Provide the [x, y] coordinate of the cell's center where the given text is located.  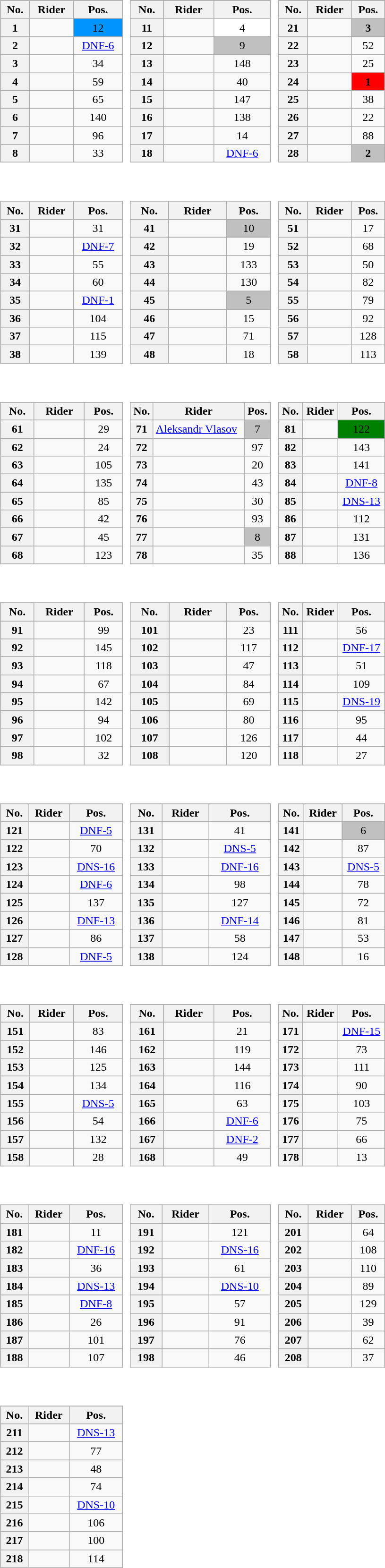
193 [145, 1268]
69 [248, 702]
109 [362, 684]
207 [293, 1340]
99 [104, 630]
163 [146, 1067]
155 [15, 1103]
205 [293, 1304]
187 [14, 1340]
152 [15, 1049]
Aleksandr Vlasov [198, 429]
No. Rider Pos. 131 41 132 DNS-5 133 DNF-16 134 98 135 127 136 DNF-14 137 58 138 124 [202, 878]
186 [14, 1322]
110 [368, 1268]
216 [14, 1523]
204 [293, 1286]
DNF-15 [362, 1031]
9 [242, 45]
119 [242, 1049]
202 [293, 1250]
DNF-17 [362, 648]
139 [98, 354]
39 [368, 1322]
211 [14, 1433]
DNS-19 [362, 702]
172 [291, 1049]
166 [146, 1121]
196 [145, 1322]
185 [14, 1304]
29 [104, 429]
161 [146, 1031]
No. Rider Pos. 161 21 162 119 163 144 164 116 165 63 166 DNF-6 167 DNF-2 168 49 [202, 1079]
197 [145, 1340]
208 [293, 1358]
129 [368, 1304]
89 [368, 1286]
195 [145, 1304]
162 [146, 1049]
176 [291, 1121]
194 [145, 1286]
59 [98, 82]
157 [15, 1139]
175 [291, 1103]
174 [291, 1085]
140 [98, 118]
181 [14, 1232]
192 [145, 1250]
156 [15, 1121]
188 [14, 1358]
167 [146, 1139]
183 [14, 1268]
40 [242, 82]
DNF-1 [98, 300]
164 [146, 1085]
DNF-2 [242, 1139]
215 [14, 1505]
212 [14, 1451]
No. Rider Pos. 41 10 42 19 43 133 44 130 45 5 46 15 47 71 48 18 [202, 276]
177 [291, 1139]
19 [248, 246]
20 [257, 465]
151 [15, 1031]
80 [248, 720]
182 [14, 1250]
214 [14, 1487]
50 [368, 264]
203 [293, 1268]
217 [14, 1541]
No. Rider Pos. 101 23 102 117 103 47 104 84 105 69 106 80 107 126 108 120 [202, 677]
158 [15, 1157]
218 [14, 1559]
168 [146, 1157]
191 [145, 1232]
120 [248, 756]
178 [291, 1157]
171 [291, 1031]
154 [15, 1085]
DNF-13 [96, 920]
30 [257, 501]
201 [293, 1232]
DNF-7 [98, 246]
213 [14, 1469]
153 [15, 1067]
130 [248, 282]
173 [291, 1067]
DNF-14 [240, 920]
79 [368, 300]
60 [98, 282]
184 [14, 1286]
10 [248, 228]
70 [96, 849]
90 [362, 1085]
No. Rider Pos. 71 Aleksandr Vlasov 7 72 97 73 20 74 43 75 30 76 93 77 8 78 35 [202, 477]
206 [293, 1322]
49 [242, 1157]
100 [96, 1541]
198 [145, 1358]
165 [146, 1103]
No. Rider Pos. 191 121 192 DNS-16 193 61 194 DNS-10 195 57 196 91 197 76 198 46 [202, 1279]
